Capture the cell that displays the provided text and extract its [x, y] central coordinate. 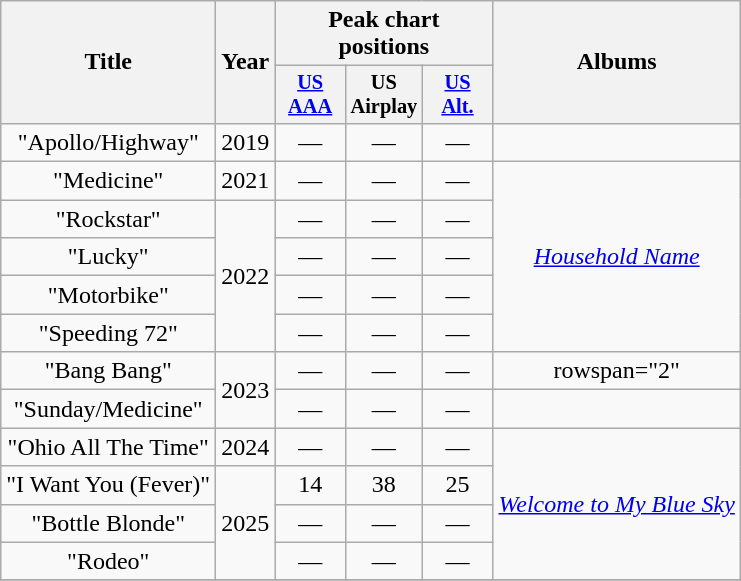
38 [384, 485]
"Rodeo" [108, 561]
"Motorbike" [108, 295]
Albums [616, 62]
Year [246, 62]
Title [108, 62]
"Speeding 72" [108, 333]
USAAA [310, 95]
2024 [246, 447]
2023 [246, 390]
"Ohio All The Time" [108, 447]
"Rockstar" [108, 219]
Household Name [616, 257]
2025 [246, 523]
"Sunday/Medicine" [108, 409]
US Alt. [458, 95]
"Bang Bang" [108, 371]
USAirplay [384, 95]
rowspan="2" [616, 371]
"Lucky" [108, 257]
2019 [246, 142]
"I Want You (Fever)" [108, 485]
Peak chart positions [384, 34]
"Apollo/Highway" [108, 142]
25 [458, 485]
"Bottle Blonde" [108, 523]
14 [310, 485]
"Medicine" [108, 181]
Welcome to My Blue Sky [616, 504]
2021 [246, 181]
2022 [246, 276]
